Extract the (X, Y) coordinate from the center of the cell holding the provided text.  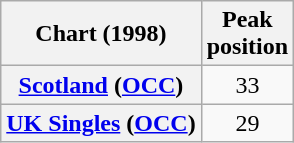
Scotland (OCC) (101, 85)
Chart (1998) (101, 34)
29 (247, 123)
33 (247, 85)
Peakposition (247, 34)
UK Singles (OCC) (101, 123)
